Search for the cell housing the specified text and yield its (x, y) center coordinate. 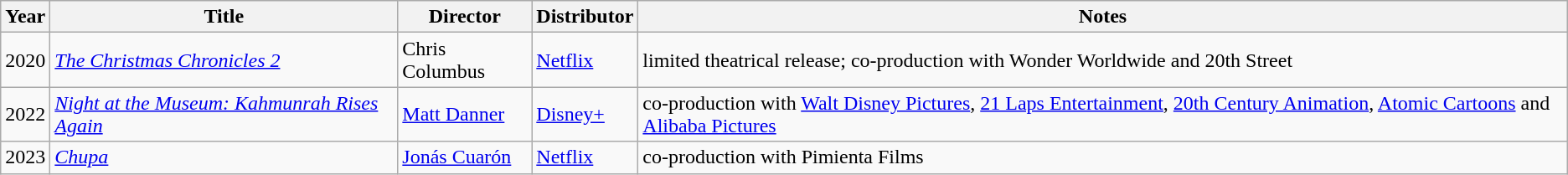
Year (25, 17)
Chupa (224, 157)
Chris Columbus (465, 60)
Title (224, 17)
2022 (25, 114)
co-production with Walt Disney Pictures, 21 Laps Entertainment, 20th Century Animation, Atomic Cartoons and Alibaba Pictures (1102, 114)
Night at the Museum: Kahmunrah Rises Again (224, 114)
Jonás Cuarón (465, 157)
limited theatrical release; co-production with Wonder Worldwide and 20th Street (1102, 60)
The Christmas Chronicles 2 (224, 60)
Disney+ (585, 114)
Matt Danner (465, 114)
co-production with Pimienta Films (1102, 157)
2020 (25, 60)
Notes (1102, 17)
Distributor (585, 17)
Director (465, 17)
2023 (25, 157)
